Determine the (X, Y) coordinate at the center of the cell enclosing the given text.  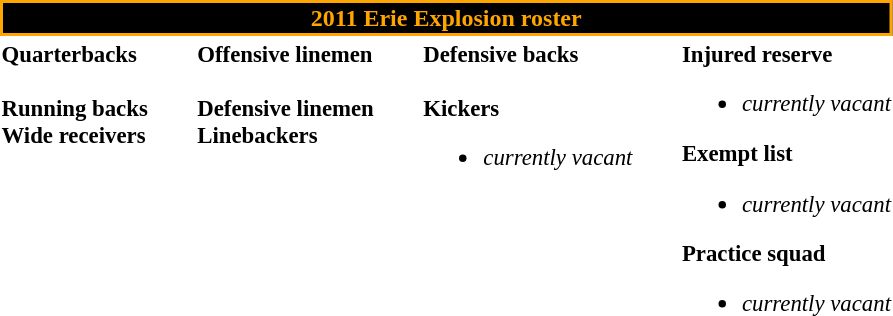
2011 Erie Explosion roster (446, 18)
